Determine the (x, y) coordinate at the center of the cell enclosing the given text.  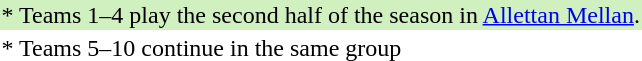
* Teams 1–4 play the second half of the season in Allettan Mellan. (320, 15)
